For the text-containing cell, return its midpoint in (X, Y) coordinate format. 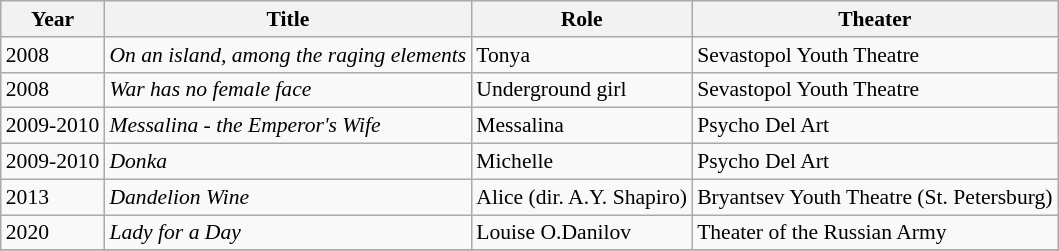
Theater (874, 19)
Title (288, 19)
Theater of the Russian Army (874, 233)
2013 (53, 197)
Role (582, 19)
On an island, among the raging elements (288, 55)
Dandelion Wine (288, 197)
Underground girl (582, 90)
2020 (53, 233)
War has no female face (288, 90)
Donka (288, 162)
Bryantsev Youth Theatre (St. Petersburg) (874, 197)
Alice (dir. A.Y. Shapiro) (582, 197)
Michelle (582, 162)
Messalina - the Emperor's Wife (288, 126)
Messalina (582, 126)
Year (53, 19)
Louise O.Danilov (582, 233)
Lady for a Day (288, 233)
Tonya (582, 55)
